Return (X, Y) of the center of cell containing provided text 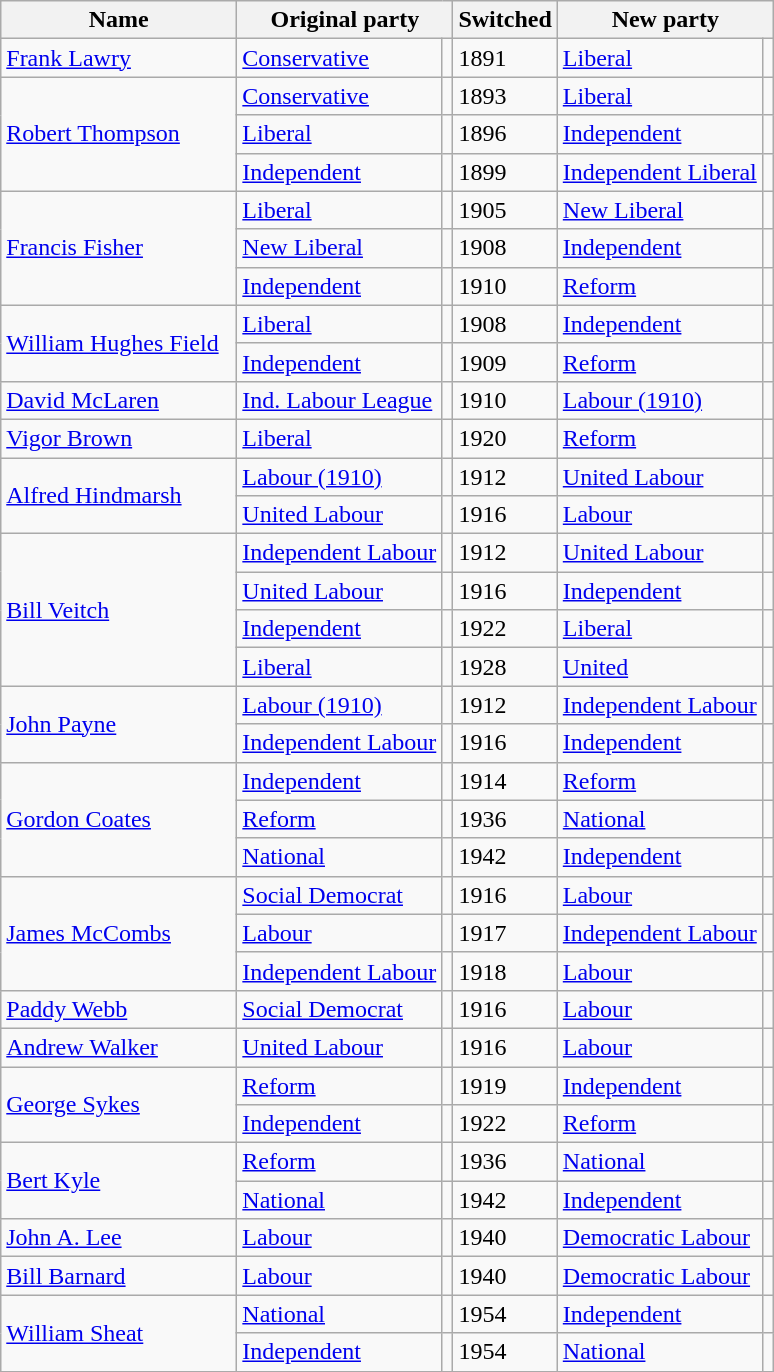
Robert Thompson (119, 134)
Francis Fisher (119, 248)
1905 (505, 210)
Original party (345, 20)
Gordon Coates (119, 819)
William Hughes Field (119, 343)
Ind. Labour League (340, 400)
Bert Kyle (119, 1181)
Bill Veitch (119, 610)
Frank Lawry (119, 58)
1896 (505, 134)
1899 (505, 172)
Andrew Walker (119, 1047)
1918 (505, 971)
New party (665, 20)
George Sykes (119, 1104)
1928 (505, 667)
Alfred Hindmarsh (119, 496)
1914 (505, 781)
Name (119, 20)
Bill Barnard (119, 1276)
1909 (505, 362)
Independent Liberal (660, 172)
1919 (505, 1085)
United (660, 667)
1920 (505, 438)
William Sheat (119, 1333)
1917 (505, 933)
1893 (505, 96)
Switched (505, 20)
Paddy Webb (119, 1009)
John A. Lee (119, 1238)
James McCombs (119, 933)
John Payne (119, 724)
Vigor Brown (119, 438)
David McLaren (119, 400)
1891 (505, 58)
